Capture the cell that displays the provided text and extract its (X, Y) central coordinate. 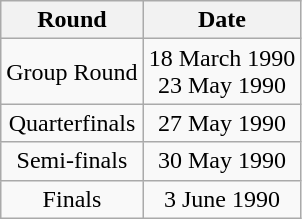
18 March 199023 May 1990 (222, 72)
Semi-finals (72, 161)
Date (222, 20)
Round (72, 20)
Quarterfinals (72, 123)
30 May 1990 (222, 161)
Finals (72, 199)
Group Round (72, 72)
27 May 1990 (222, 123)
3 June 1990 (222, 199)
